From the cell containing the given text, extract its center point as (X, Y) coordinate. 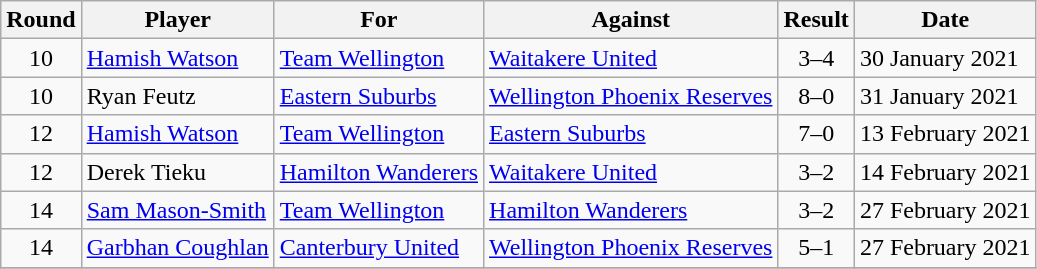
Date (945, 20)
30 January 2021 (945, 58)
Derek Tieku (178, 172)
Canterbury United (378, 248)
Round (41, 20)
7–0 (816, 134)
Player (178, 20)
For (378, 20)
Garbhan Coughlan (178, 248)
Against (631, 20)
13 February 2021 (945, 134)
31 January 2021 (945, 96)
Ryan Feutz (178, 96)
3–4 (816, 58)
8–0 (816, 96)
Result (816, 20)
5–1 (816, 248)
14 February 2021 (945, 172)
Sam Mason-Smith (178, 210)
